From the cell containing the given text, extract its center point as (X, Y) coordinate. 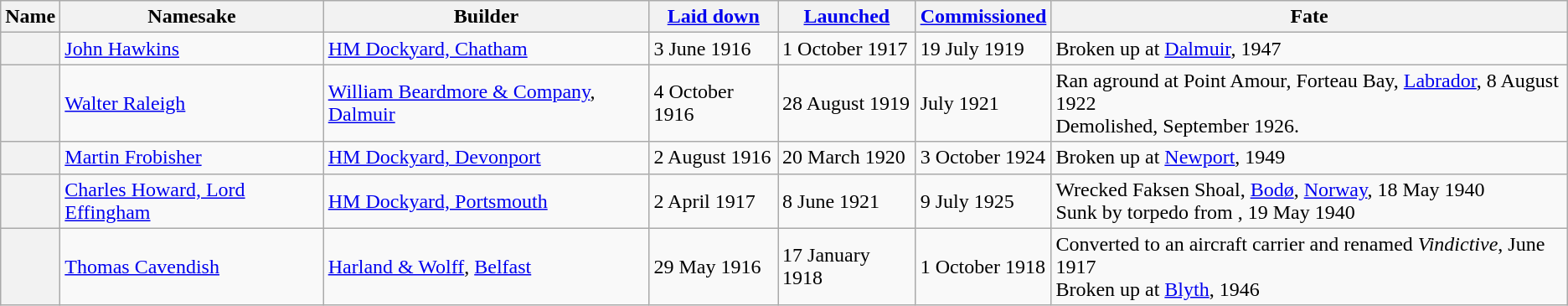
19 July 1919 (983, 49)
Broken up at Dalmuir, 1947 (1309, 49)
HM Dockyard, Devonport (486, 158)
9 July 1925 (983, 201)
Laid down (714, 17)
29 May 1916 (714, 267)
HM Dockyard, Portsmouth (486, 201)
1 October 1918 (983, 267)
Namesake (192, 17)
Harland & Wolff, Belfast (486, 267)
Builder (486, 17)
1 October 1917 (848, 49)
4 October 1916 (714, 103)
3 October 1924 (983, 158)
Fate (1309, 17)
Charles Howard, Lord Effingham (192, 201)
HM Dockyard, Chatham (486, 49)
28 August 1919 (848, 103)
Name (30, 17)
Martin Frobisher (192, 158)
Walter Raleigh (192, 103)
Ran aground at Point Amour, Forteau Bay, Labrador, 8 August 1922Demolished, September 1926. (1309, 103)
Converted to an aircraft carrier and renamed Vindictive, June 1917Broken up at Blyth, 1946 (1309, 267)
Broken up at Newport, 1949 (1309, 158)
3 June 1916 (714, 49)
2 April 1917 (714, 201)
John Hawkins (192, 49)
2 August 1916 (714, 158)
William Beardmore & Company, Dalmuir (486, 103)
Wrecked Faksen Shoal, Bodø, Norway, 18 May 1940Sunk by torpedo from , 19 May 1940 (1309, 201)
20 March 1920 (848, 158)
8 June 1921 (848, 201)
Thomas Cavendish (192, 267)
Launched (848, 17)
17 January 1918 (848, 267)
July 1921 (983, 103)
Commissioned (983, 17)
